Output the (x, y) coordinate of the center of the cell containing the given text.  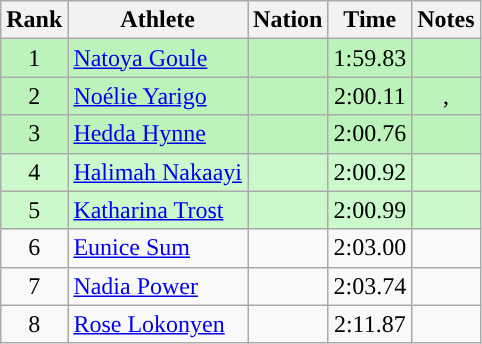
4 (34, 172)
2:00.99 (370, 210)
2:00.76 (370, 134)
Rank (34, 20)
6 (34, 248)
2 (34, 96)
Athlete (158, 20)
2:03.74 (370, 286)
2:00.11 (370, 96)
Notes (446, 20)
5 (34, 210)
Eunice Sum (158, 248)
, (446, 96)
Nation (288, 20)
1 (34, 58)
3 (34, 134)
1:59.83 (370, 58)
Noélie Yarigo (158, 96)
Rose Lokonyen (158, 324)
2:00.92 (370, 172)
8 (34, 324)
7 (34, 286)
2:11.87 (370, 324)
Halimah Nakaayi (158, 172)
Hedda Hynne (158, 134)
Natoya Goule (158, 58)
2:03.00 (370, 248)
Time (370, 20)
Nadia Power (158, 286)
Katharina Trost (158, 210)
